Scan for the cell matching the given text and deliver its [x, y] coordinate at center. 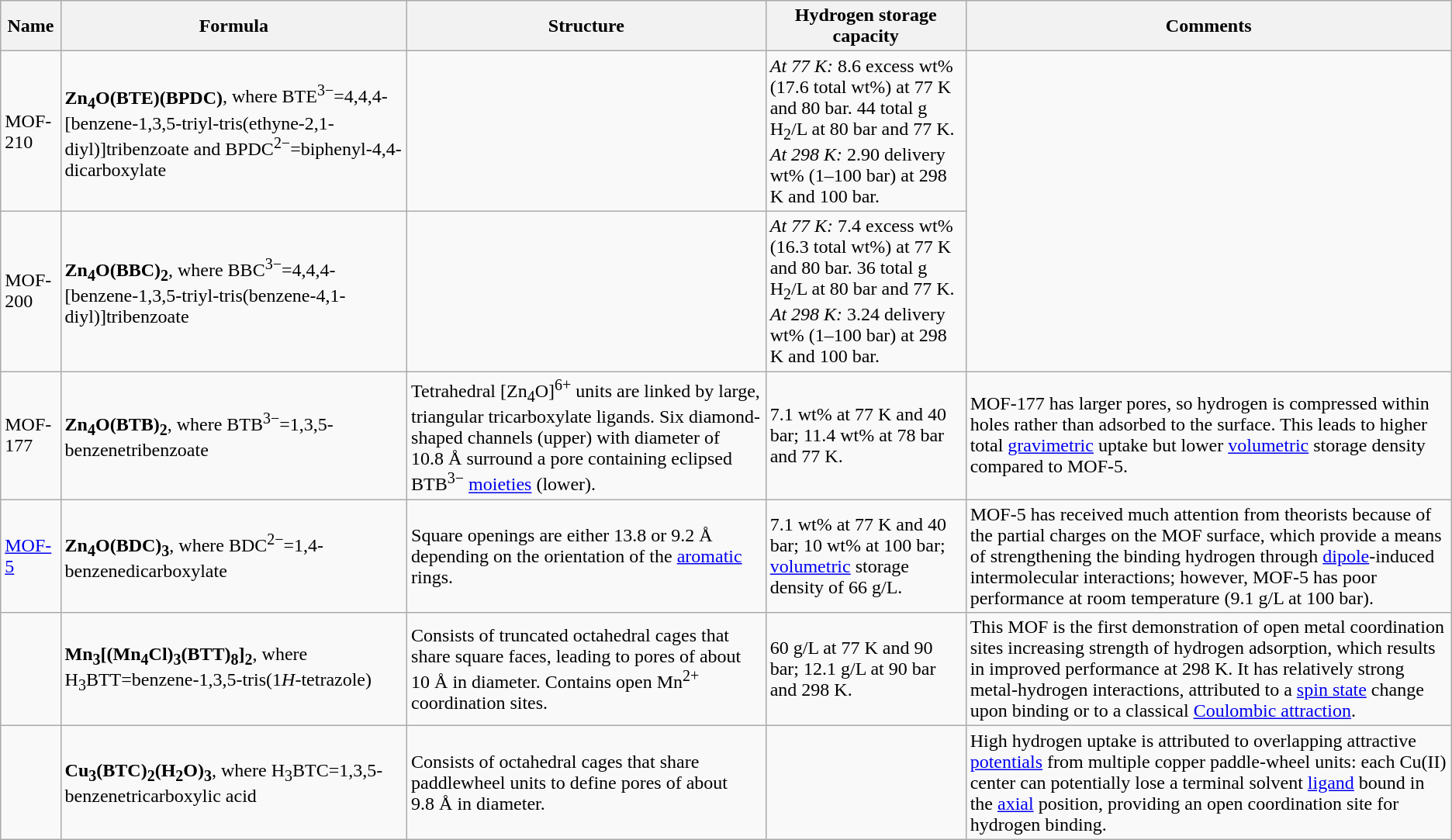
MOF-5 [31, 556]
Hydrogen storage capacity [866, 26]
Cu3(BTC)2(H2O)3, where H3BTC=1,3,5-benzenetricarboxylic acid [234, 783]
Consists of truncated octahedral cages that share square faces, leading to pores of about 10 Å in diameter. Contains open Mn2+ coordination sites. [586, 669]
Zn4O(BTE)(BPDC), where BTE3−=4,4,4-[benzene-1,3,5-triyl-tris(ethyne-2,1-diyl)]tribenzoate and BPDC2−=biphenyl-4,4-dicarboxylate [234, 131]
7.1 wt% at 77 K and 40 bar; 10 wt% at 100 bar; volumetric storage density of 66 g/L. [866, 556]
MOF-200 [31, 291]
60 g/L at 77 K and 90 bar; 12.1 g/L at 90 bar and 298 K. [866, 669]
Comments [1208, 26]
MOF-177 [31, 434]
Name [31, 26]
Zn4O(BBC)2, where BBC3−=4,4,4-[benzene-1,3,5-triyl-tris(benzene-4,1-diyl)]tribenzoate [234, 291]
MOF-210 [31, 131]
Mn3[(Mn4Cl)3(BTT)8]2, where H3BTT=benzene-1,3,5-tris(1H-tetrazole) [234, 669]
7.1 wt% at 77 K and 40 bar; 11.4 wt% at 78 bar and 77 K. [866, 434]
Consists of octahedral cages that share paddlewheel units to define pores of about 9.8 Å in diameter. [586, 783]
Zn4O(BTB)2, where BTB3−=1,3,5-benzenetribenzoate [234, 434]
Formula [234, 26]
Zn4O(BDC)3, where BDC2−=1,4-benzenedicarboxylate [234, 556]
Square openings are either 13.8 or 9.2 Å depending on the orientation of the aromatic rings. [586, 556]
Structure [586, 26]
